For the text-containing cell, return its midpoint in [X, Y] coordinate format. 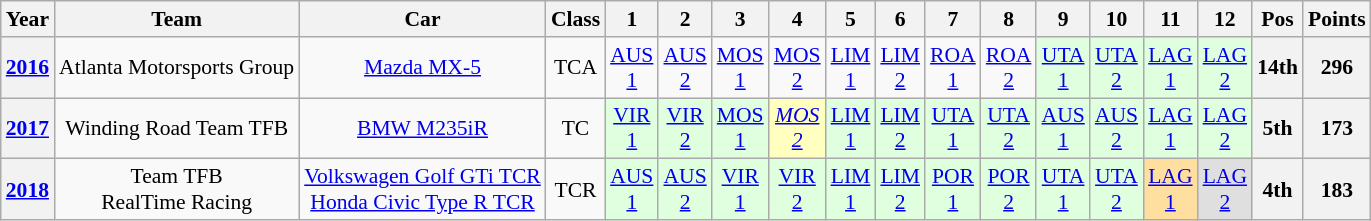
Mazda MX-5 [422, 68]
Class [576, 19]
TC [576, 128]
173 [1337, 128]
Car [422, 19]
POR1 [953, 190]
1 [632, 19]
BMW M235iR [422, 128]
183 [1337, 190]
6 [900, 19]
ROA2 [1009, 68]
4th [1278, 190]
3 [740, 19]
2 [684, 19]
Year [28, 19]
TCA [576, 68]
TCR [576, 190]
5 [851, 19]
Team TFB RealTime Racing [176, 190]
11 [1170, 19]
2016 [28, 68]
Points [1337, 19]
Atlanta Motorsports Group [176, 68]
ROA1 [953, 68]
14th [1278, 68]
9 [1062, 19]
POR2 [1009, 190]
Winding Road Team TFB [176, 128]
12 [1225, 19]
8 [1009, 19]
4 [798, 19]
2018 [28, 190]
7 [953, 19]
Pos [1278, 19]
2017 [28, 128]
Team [176, 19]
5th [1278, 128]
296 [1337, 68]
Volkswagen Golf GTi TCR Honda Civic Type R TCR [422, 190]
10 [1116, 19]
